Provide the [x, y] coordinate of the cell's center where the given text is located.  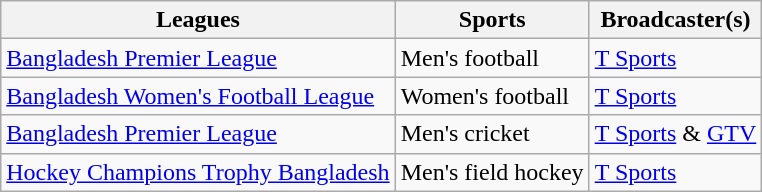
Leagues [198, 20]
Men's field hockey [492, 172]
Men's cricket [492, 134]
Broadcaster(s) [676, 20]
Men's football [492, 58]
Hockey Champions Trophy Bangladesh [198, 172]
Women's football [492, 96]
T Sports & GTV [676, 134]
Sports [492, 20]
Bangladesh Women's Football League [198, 96]
